Output the [X, Y] coordinate of the center of the cell containing the given text.  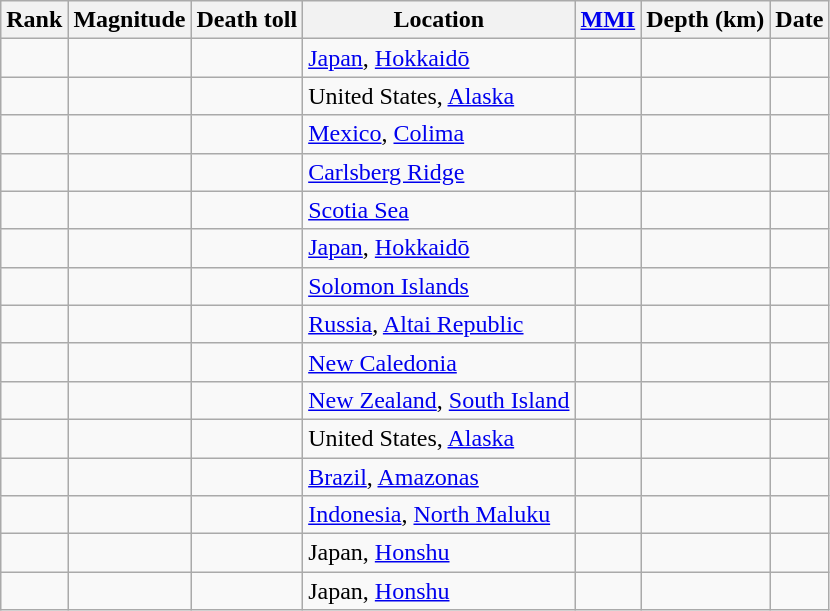
Rank [34, 20]
MMI [608, 20]
Date [800, 20]
Magnitude [130, 20]
New Caledonia [439, 362]
New Zealand, South Island [439, 400]
Location [439, 20]
Death toll [247, 20]
Mexico, Colima [439, 134]
Indonesia, North Maluku [439, 515]
Depth (km) [706, 20]
Solomon Islands [439, 286]
Russia, Altai Republic [439, 324]
Carlsberg Ridge [439, 172]
Scotia Sea [439, 210]
Brazil, Amazonas [439, 477]
